Detect which cell encompasses the target text, then output its [x, y] center coordinate. 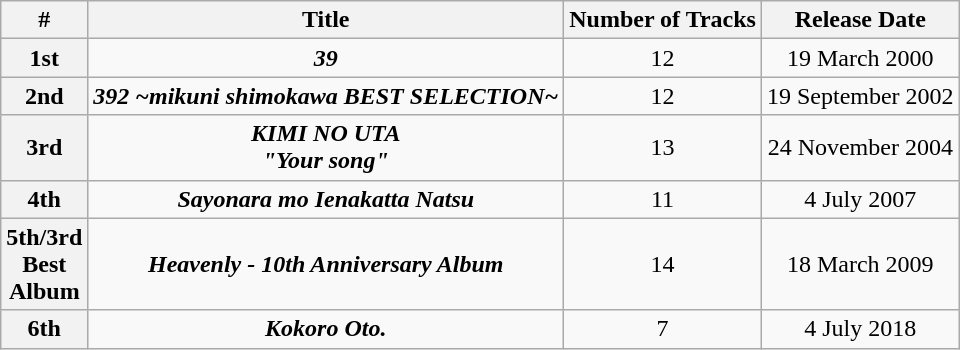
392 ~mikuni shimokawa BEST SELECTION~ [326, 96]
39 [326, 58]
4 July 2007 [860, 199]
7 [663, 329]
19 March 2000 [860, 58]
Number of Tracks [663, 20]
18 March 2009 [860, 264]
Release Date [860, 20]
KIMI NO UTA "Your song" [326, 148]
2nd [44, 96]
Title [326, 20]
19 September 2002 [860, 96]
6th [44, 329]
11 [663, 199]
24 November 2004 [860, 148]
13 [663, 148]
3rd [44, 148]
Sayonara mo Ienakatta Natsu [326, 199]
1st [44, 58]
Kokoro Oto. [326, 329]
4th [44, 199]
5th/3rdBestAlbum [44, 264]
4 July 2018 [860, 329]
# [44, 20]
14 [663, 264]
Heavenly - 10th Anniversary Album [326, 264]
